Scan for the cell matching the given text and deliver its (x, y) coordinate at center. 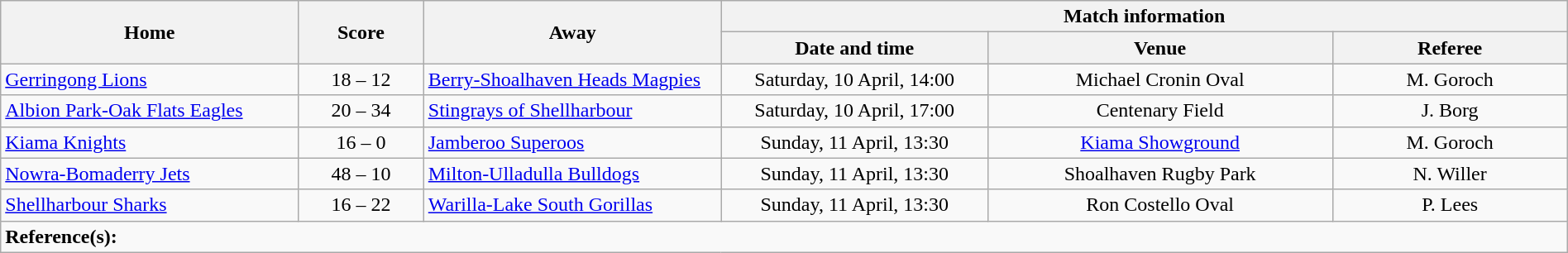
Shoalhaven Rugby Park (1159, 174)
48 – 10 (361, 174)
N. Willer (1450, 174)
Date and time (854, 48)
Shellharbour Sharks (150, 205)
18 – 12 (361, 79)
Centenary Field (1159, 111)
Kiama Showground (1159, 142)
J. Borg (1450, 111)
Home (150, 32)
Away (572, 32)
Saturday, 10 April, 14:00 (854, 79)
Milton-Ulladulla Bulldogs (572, 174)
16 – 22 (361, 205)
20 – 34 (361, 111)
Jamberoo Superoos (572, 142)
Nowra-Bomaderry Jets (150, 174)
Score (361, 32)
Ron Costello Oval (1159, 205)
Gerringong Lions (150, 79)
Michael Cronin Oval (1159, 79)
Referee (1450, 48)
Saturday, 10 April, 17:00 (854, 111)
Reference(s): (784, 236)
Stingrays of Shellharbour (572, 111)
P. Lees (1450, 205)
Venue (1159, 48)
Berry-Shoalhaven Heads Magpies (572, 79)
16 – 0 (361, 142)
Warilla-Lake South Gorillas (572, 205)
Kiama Knights (150, 142)
Albion Park-Oak Flats Eagles (150, 111)
Match information (1145, 17)
